For the text-containing cell, return its midpoint in (X, Y) coordinate format. 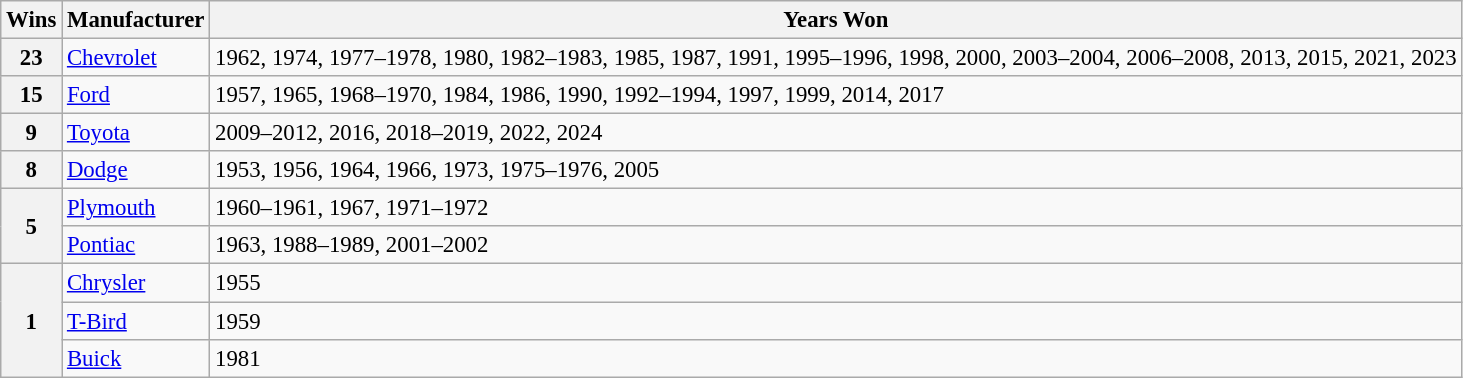
23 (32, 58)
1953, 1956, 1964, 1966, 1973, 1975–1976, 2005 (836, 170)
1959 (836, 321)
1981 (836, 358)
Manufacturer (136, 20)
Chrysler (136, 283)
1 (32, 320)
Toyota (136, 133)
Years Won (836, 20)
T-Bird (136, 321)
1962, 1974, 1977–1978, 1980, 1982–1983, 1985, 1987, 1991, 1995–1996, 1998, 2000, 2003–2004, 2006–2008, 2013, 2015, 2021, 2023 (836, 58)
Plymouth (136, 208)
1955 (836, 283)
8 (32, 170)
15 (32, 95)
5 (32, 226)
Chevrolet (136, 58)
Buick (136, 358)
Ford (136, 95)
Wins (32, 20)
Dodge (136, 170)
Pontiac (136, 245)
1960–1961, 1967, 1971–1972 (836, 208)
2009–2012, 2016, 2018–2019, 2022, 2024 (836, 133)
9 (32, 133)
1957, 1965, 1968–1970, 1984, 1986, 1990, 1992–1994, 1997, 1999, 2014, 2017 (836, 95)
1963, 1988–1989, 2001–2002 (836, 245)
